Determine the (x, y) coordinate at the center of the cell enclosing the given text.  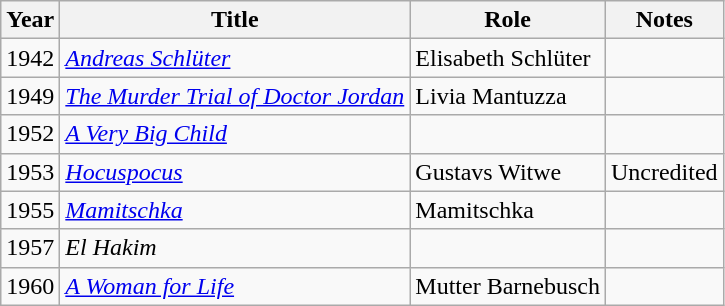
A Very Big Child (235, 134)
Livia Mantuzza (508, 96)
Title (235, 20)
1942 (30, 58)
Hocuspocus (235, 172)
Notes (664, 20)
Andreas Schlüter (235, 58)
1957 (30, 248)
1953 (30, 172)
El Hakim (235, 248)
Elisabeth Schlüter (508, 58)
1955 (30, 210)
1960 (30, 286)
Uncredited (664, 172)
1949 (30, 96)
Gustavs Witwe (508, 172)
A Woman for Life (235, 286)
Year (30, 20)
The Murder Trial of Doctor Jordan (235, 96)
Mutter Barnebusch (508, 286)
1952 (30, 134)
Role (508, 20)
